Detect which cell encompasses the target text, then output its (x, y) center coordinate. 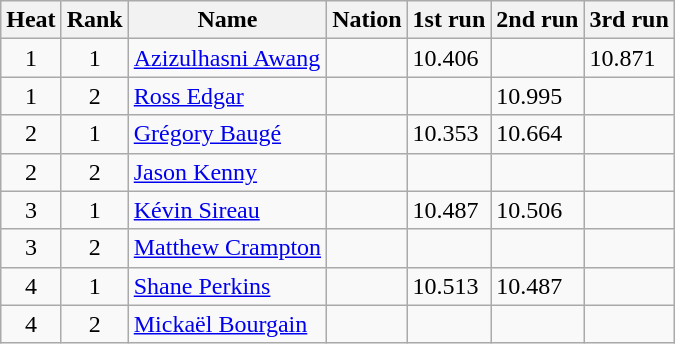
Kévin Sireau (227, 210)
Nation (367, 20)
Heat (31, 20)
10.506 (538, 210)
1st run (449, 20)
Rank (94, 20)
10.664 (538, 134)
Ross Edgar (227, 96)
Mickaël Bourgain (227, 324)
10.995 (538, 96)
Grégory Baugé (227, 134)
10.406 (449, 58)
Name (227, 20)
10.353 (449, 134)
2nd run (538, 20)
Azizulhasni Awang (227, 58)
3rd run (629, 20)
10.871 (629, 58)
Matthew Crampton (227, 248)
Jason Kenny (227, 172)
10.513 (449, 286)
Shane Perkins (227, 286)
